Return (X, Y) of the center of cell containing provided text 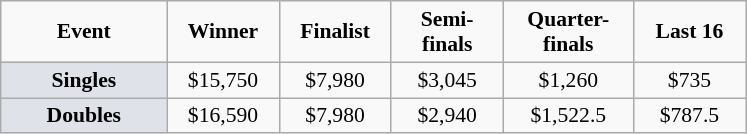
Doubles (84, 116)
Winner (223, 32)
$1,260 (568, 80)
Last 16 (689, 32)
Singles (84, 80)
Quarter-finals (568, 32)
$735 (689, 80)
$1,522.5 (568, 116)
$2,940 (447, 116)
$787.5 (689, 116)
Semi-finals (447, 32)
Finalist (335, 32)
$3,045 (447, 80)
Event (84, 32)
$15,750 (223, 80)
$16,590 (223, 116)
